From the cell containing the given text, extract its center point as (X, Y) coordinate. 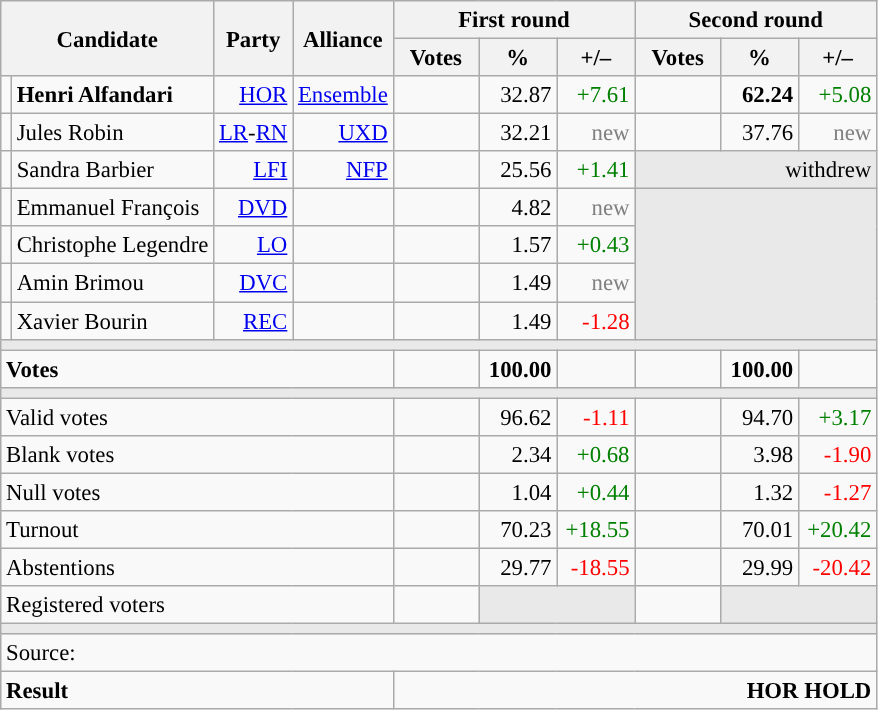
70.23 (518, 530)
LR-RN (254, 133)
+5.08 (838, 95)
+0.44 (596, 492)
32.21 (518, 133)
Christophe Legendre (112, 245)
-1.28 (596, 321)
3.98 (759, 455)
+0.68 (596, 455)
Second round (756, 20)
+1.41 (596, 170)
1.32 (759, 492)
+3.17 (838, 417)
First round (514, 20)
Result (197, 691)
Ensemble (343, 95)
Xavier Bourin (112, 321)
Turnout (197, 530)
94.70 (759, 417)
REC (254, 321)
Jules Robin (112, 133)
Party (254, 38)
DVD (254, 208)
NFP (343, 170)
25.56 (518, 170)
Amin Brimou (112, 283)
Blank votes (197, 455)
Emmanuel François (112, 208)
Sandra Barbier (112, 170)
-18.55 (596, 567)
+0.43 (596, 245)
37.76 (759, 133)
29.77 (518, 567)
1.57 (518, 245)
Registered voters (197, 605)
29.99 (759, 567)
UXD (343, 133)
Null votes (197, 492)
Alliance (343, 38)
Valid votes (197, 417)
LO (254, 245)
-20.42 (838, 567)
Henri Alfandari (112, 95)
DVC (254, 283)
+20.42 (838, 530)
HOR (254, 95)
Candidate (108, 38)
-1.11 (596, 417)
2.34 (518, 455)
-1.27 (838, 492)
4.82 (518, 208)
HOR HOLD (635, 691)
32.87 (518, 95)
70.01 (759, 530)
+18.55 (596, 530)
Source: (439, 653)
Abstentions (197, 567)
-1.90 (838, 455)
1.04 (518, 492)
62.24 (759, 95)
withdrew (756, 170)
+7.61 (596, 95)
96.62 (518, 417)
LFI (254, 170)
